For the text-containing cell, return its midpoint in (x, y) coordinate format. 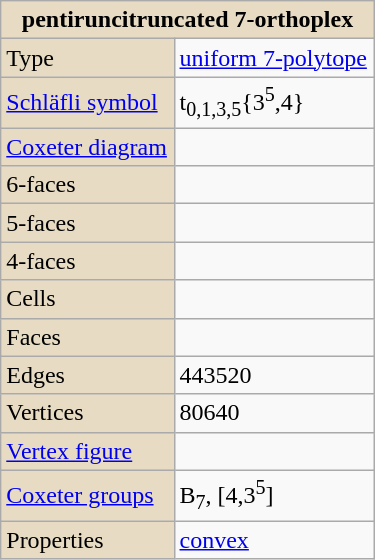
Vertex figure (88, 451)
Coxeter diagram (88, 147)
pentiruncitruncated 7-orthoplex (188, 20)
uniform 7-polytope (274, 58)
6-faces (88, 185)
Vertices (88, 413)
B7, [4,35] (274, 496)
Cells (88, 299)
80640 (274, 413)
Coxeter groups (88, 496)
Properties (88, 540)
443520 (274, 375)
convex (274, 540)
Type (88, 58)
Edges (88, 375)
Faces (88, 337)
5-faces (88, 223)
Schläfli symbol (88, 102)
4-faces (88, 261)
t0,1,3,5{35,4} (274, 102)
